Output the (x, y) coordinate of the center of the cell containing the given text.  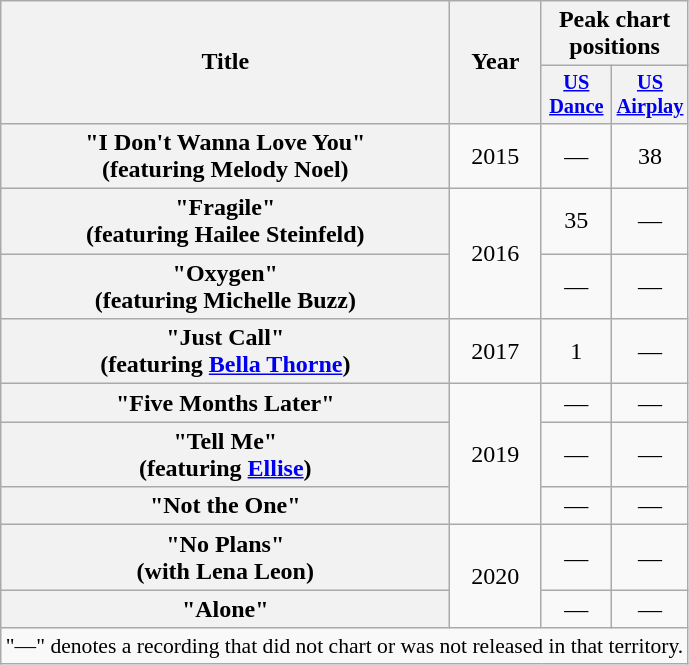
"I Don't Wanna Love You"(featuring Melody Noel) (226, 156)
"No Plans" (with Lena Leon) (226, 558)
"Just Call"(featuring Bella Thorne) (226, 352)
USDance (576, 95)
"Tell Me"(featuring Ellise) (226, 454)
2016 (496, 254)
USAirplay (650, 95)
Title (226, 62)
2015 (496, 156)
2020 (496, 576)
Peak chart positions (614, 34)
"Oxygen"(featuring Michelle Buzz) (226, 286)
2019 (496, 454)
38 (650, 156)
"Alone" (226, 609)
35 (576, 222)
"Fragile"(featuring Hailee Steinfeld) (226, 222)
1 (576, 352)
2017 (496, 352)
Year (496, 62)
"—" denotes a recording that did not chart or was not released in that territory. (345, 646)
"Five Months Later" (226, 403)
"Not the One" (226, 506)
